Extract the [x, y] coordinate from the center of the cell holding the provided text.  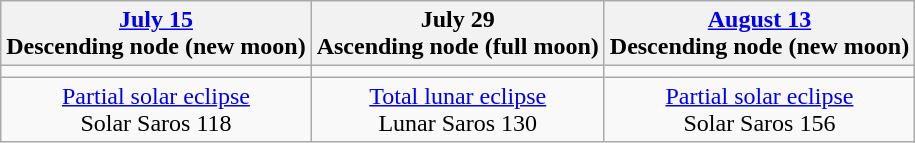
Partial solar eclipseSolar Saros 156 [759, 110]
Partial solar eclipseSolar Saros 118 [156, 110]
Total lunar eclipseLunar Saros 130 [458, 110]
July 29Ascending node (full moon) [458, 34]
July 15Descending node (new moon) [156, 34]
August 13Descending node (new moon) [759, 34]
